Return the [X, Y] coordinate for the center point of the cell that contains the specified text.  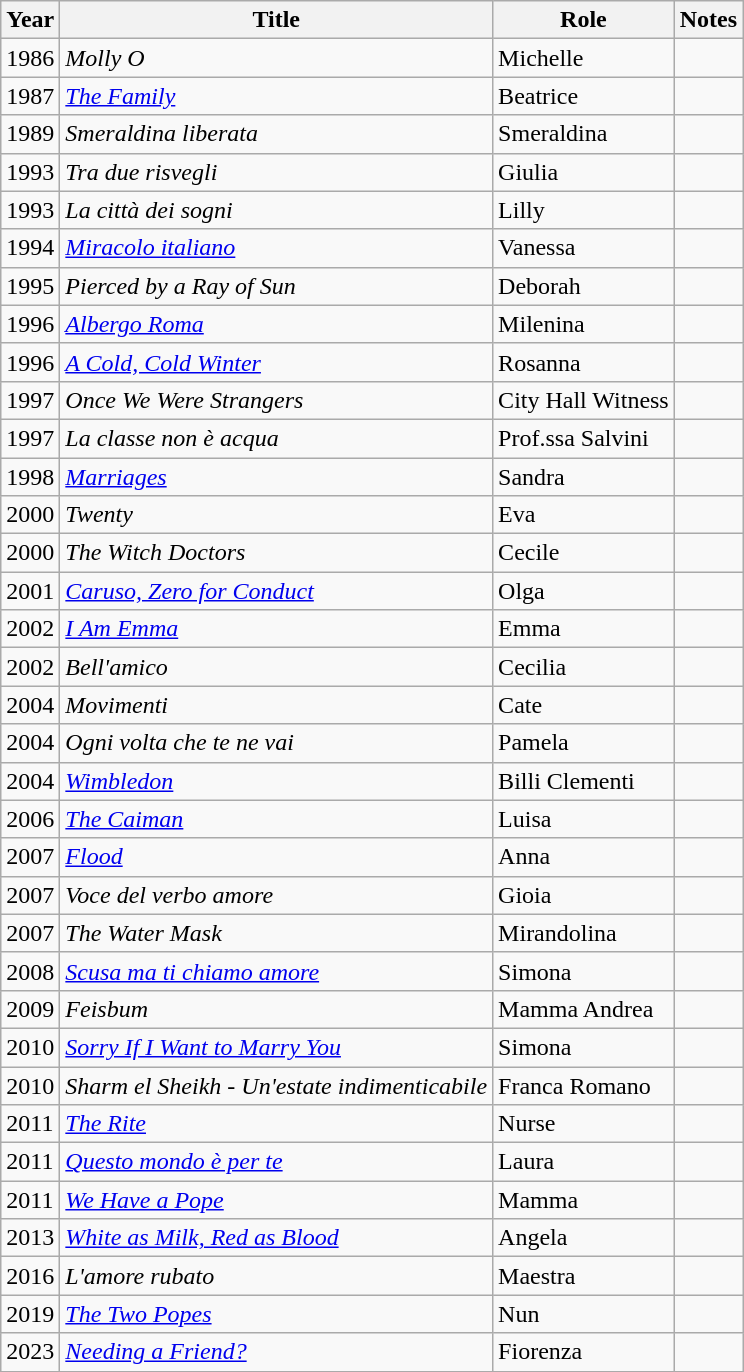
Lilly [584, 210]
Gioia [584, 895]
2001 [30, 591]
A Cold, Cold Winter [276, 362]
Sandra [584, 477]
Mamma [584, 1200]
La classe non è acqua [276, 438]
Flood [276, 857]
2008 [30, 971]
Smeraldina [584, 134]
La città dei sogni [276, 210]
1995 [30, 286]
2016 [30, 1276]
The Rite [276, 1124]
Questo mondo è per te [276, 1162]
Scusa ma ti chiamo amore [276, 971]
Maestra [584, 1276]
Fiorenza [584, 1352]
Sharm el Sheikh - Un'estate indimenticabile [276, 1085]
White as Milk, Red as Blood [276, 1238]
Mirandolina [584, 933]
Franca Romano [584, 1085]
Prof.ssa Salvini [584, 438]
Role [584, 20]
Needing a Friend? [276, 1352]
Pamela [584, 743]
Beatrice [584, 96]
Cecile [584, 553]
Cecilia [584, 667]
Milenina [584, 324]
2006 [30, 819]
City Hall Witness [584, 400]
Michelle [584, 58]
1994 [30, 248]
Vanessa [584, 248]
2023 [30, 1352]
Ogni volta che te ne vai [276, 743]
2013 [30, 1238]
Once We Were Strangers [276, 400]
The Caiman [276, 819]
Movimenti [276, 705]
Angela [584, 1238]
Bell'amico [276, 667]
Anna [584, 857]
The Witch Doctors [276, 553]
Deborah [584, 286]
The Two Popes [276, 1314]
Year [30, 20]
Feisbum [276, 1009]
We Have a Pope [276, 1200]
Smeraldina liberata [276, 134]
Giulia [584, 172]
Voce del verbo amore [276, 895]
Marriages [276, 477]
Twenty [276, 515]
Tra due risvegli [276, 172]
1998 [30, 477]
2019 [30, 1314]
Laura [584, 1162]
The Family [276, 96]
Nurse [584, 1124]
Luisa [584, 819]
I Am Emma [276, 629]
Pierced by a Ray of Sun [276, 286]
2009 [30, 1009]
Cate [584, 705]
Olga [584, 591]
Albergo Roma [276, 324]
Billi Clementi [584, 781]
Rosanna [584, 362]
Notes [708, 20]
Miracolo italiano [276, 248]
1987 [30, 96]
The Water Mask [276, 933]
Wimbledon [276, 781]
L'amore rubato [276, 1276]
Mamma Andrea [584, 1009]
1989 [30, 134]
Title [276, 20]
1986 [30, 58]
Eva [584, 515]
Sorry If I Want to Marry You [276, 1047]
Caruso, Zero for Conduct [276, 591]
Molly O [276, 58]
Nun [584, 1314]
Emma [584, 629]
